Output the [x, y] coordinate of the center of the cell containing the given text.  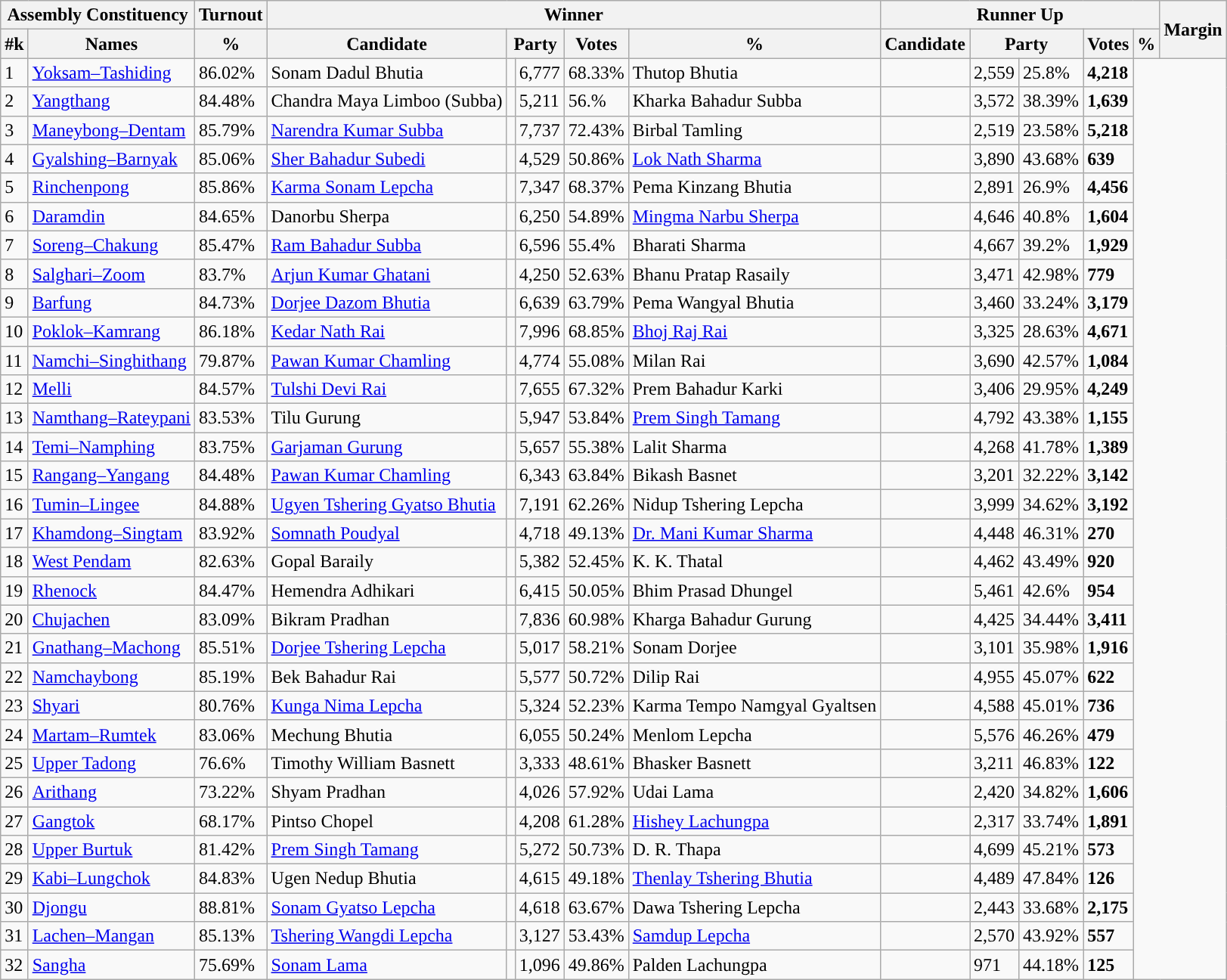
84.65% [231, 216]
5,382 [540, 562]
84.83% [231, 879]
86.02% [231, 73]
84.47% [231, 591]
Gangtok [111, 820]
Hemendra Adhikari [387, 591]
75.69% [231, 965]
13 [14, 418]
Sonam Dorjee [754, 648]
Sangha [111, 965]
Assembly Constituency [98, 15]
Udai Lama [754, 792]
Dorjee Dazom Bhutia [387, 302]
Bikram Pradhan [387, 619]
82.63% [231, 562]
Pema Kinzang Bhutia [754, 188]
Bikash Basnet [754, 476]
4,618 [540, 907]
1,604 [1108, 216]
Ugen Nedup Bhutia [387, 879]
58.21% [596, 648]
4,667 [993, 245]
Dilip Rai [754, 677]
3,179 [1108, 302]
1,929 [1108, 245]
4,456 [1108, 188]
Narendra Kumar Subba [387, 130]
18 [14, 562]
3,406 [993, 389]
33.24% [1051, 302]
1,891 [1108, 820]
46.83% [1051, 763]
25.8% [1051, 73]
4,588 [993, 706]
6,055 [540, 734]
Gyalshing–Barnyak [111, 159]
50.24% [596, 734]
41.78% [1051, 447]
Sher Bahadur Subedi [387, 159]
79.87% [231, 361]
Maneybong–Dentam [111, 130]
Lalit Sharma [754, 447]
3,471 [993, 274]
32 [14, 965]
3,999 [993, 504]
Samdup Lepcha [754, 936]
48.61% [596, 763]
4,026 [540, 792]
52.23% [596, 706]
4,718 [540, 533]
3,142 [1108, 476]
83.09% [231, 619]
126 [1108, 879]
Upper Tadong [111, 763]
52.45% [596, 562]
38.39% [1051, 101]
26 [14, 792]
3,201 [993, 476]
Dorjee Tshering Lepcha [387, 648]
28 [14, 850]
7,347 [540, 188]
7,737 [540, 130]
50.72% [596, 677]
54.89% [596, 216]
3 [14, 130]
43.38% [1051, 418]
5,657 [540, 447]
Rhenock [111, 591]
Menlom Lepcha [754, 734]
573 [1108, 850]
49.13% [596, 533]
1,084 [1108, 361]
557 [1108, 936]
9 [14, 302]
83.06% [231, 734]
43.92% [1051, 936]
4,792 [993, 418]
Prem Bahadur Karki [754, 389]
4,208 [540, 820]
Garjaman Gurung [387, 447]
Namchi–Singhithang [111, 361]
49.86% [596, 965]
971 [993, 965]
Palden Lachungpa [754, 965]
1,639 [1108, 101]
Upper Burtuk [111, 850]
Thutop Bhutia [754, 73]
55.38% [596, 447]
35.98% [1051, 648]
6,343 [540, 476]
639 [1108, 159]
4,218 [1108, 73]
88.81% [231, 907]
17 [14, 533]
Chandra Maya Limboo (Subba) [387, 101]
Poklok–Kamrang [111, 331]
45.21% [1051, 850]
Temi–Namphing [111, 447]
736 [1108, 706]
Sonam Dadul Bhutia [387, 73]
6,639 [540, 302]
5,211 [540, 101]
85.51% [231, 648]
Namthang–Rateypani [111, 418]
Turnout [231, 15]
#k [14, 44]
Winner [574, 15]
85.47% [231, 245]
47.84% [1051, 879]
Mingma Narbu Sherpa [754, 216]
85.13% [231, 936]
Kedar Nath Rai [387, 331]
479 [1108, 734]
7,836 [540, 619]
3,101 [993, 648]
6,596 [540, 245]
Rinchenpong [111, 188]
7 [14, 245]
Pema Wangyal Bhutia [754, 302]
68.85% [596, 331]
63.79% [596, 302]
6,250 [540, 216]
46.26% [1051, 734]
Gnathang–Machong [111, 648]
Yoksam–Tashiding [111, 73]
2 [14, 101]
29.95% [1051, 389]
24 [14, 734]
Soreng–Chakung [111, 245]
5,218 [1108, 130]
81.42% [231, 850]
53.43% [596, 936]
4,671 [1108, 331]
2,317 [993, 820]
8 [14, 274]
4,462 [993, 562]
3,325 [993, 331]
Arjun Kumar Ghatani [387, 274]
86.18% [231, 331]
3,690 [993, 361]
34.44% [1051, 619]
Tilu Gurung [387, 418]
1,606 [1108, 792]
55.08% [596, 361]
16 [14, 504]
4,955 [993, 677]
43.49% [1051, 562]
53.84% [596, 418]
67.32% [596, 389]
1,096 [540, 965]
125 [1108, 965]
Kabi–Lungchok [111, 879]
Kunga Nima Lepcha [387, 706]
4,268 [993, 447]
80.76% [231, 706]
K. K. Thatal [754, 562]
3,890 [993, 159]
42.57% [1051, 361]
55.4% [596, 245]
23.58% [1051, 130]
3,211 [993, 763]
622 [1108, 677]
Kharka Bahadur Subba [754, 101]
83.92% [231, 533]
Karma Sonam Lepcha [387, 188]
5,576 [993, 734]
25 [14, 763]
4,529 [540, 159]
26.9% [1051, 188]
40.8% [1051, 216]
23 [14, 706]
6 [14, 216]
Runner Up [1021, 15]
Shyari [111, 706]
Bhanu Pratap Rasaily [754, 274]
5,947 [540, 418]
Tumin–Lingee [111, 504]
44.18% [1051, 965]
Gopal Baraily [387, 562]
Nidup Tshering Lepcha [754, 504]
50.86% [596, 159]
Bharati Sharma [754, 245]
46.31% [1051, 533]
33.74% [1051, 820]
Sonam Gyatso Lepcha [387, 907]
7,191 [540, 504]
2,175 [1108, 907]
Melli [111, 389]
4,425 [993, 619]
Lok Nath Sharma [754, 159]
83.7% [231, 274]
20 [14, 619]
2,420 [993, 792]
63.67% [596, 907]
Milan Rai [754, 361]
32.22% [1051, 476]
31 [14, 936]
29 [14, 879]
Chujachen [111, 619]
49.18% [596, 879]
Ram Bahadur Subba [387, 245]
Kharga Bahadur Gurung [754, 619]
Thenlay Tshering Bhutia [754, 879]
4,699 [993, 850]
Bhim Prasad Dhungel [754, 591]
5 [14, 188]
3,333 [540, 763]
84.57% [231, 389]
Pintso Chopel [387, 820]
Khamdong–Singtam [111, 533]
Arithang [111, 792]
2,519 [993, 130]
Somnath Poudyal [387, 533]
76.6% [231, 763]
34.82% [1051, 792]
Dr. Mani Kumar Sharma [754, 533]
Martam–Rumtek [111, 734]
3,192 [1108, 504]
15 [14, 476]
4,646 [993, 216]
56.% [596, 101]
2,891 [993, 188]
2,443 [993, 907]
68.37% [596, 188]
Bhoj Raj Rai [754, 331]
34.62% [1051, 504]
3,460 [993, 302]
6,415 [540, 591]
1,916 [1108, 648]
73.22% [231, 792]
Daramdin [111, 216]
7,655 [540, 389]
Bhasker Basnett [754, 763]
28.63% [1051, 331]
83.75% [231, 447]
Hishey Lachungpa [754, 820]
5,461 [993, 591]
5,577 [540, 677]
Barfung [111, 302]
4,615 [540, 879]
Tshering Wangdi Lepcha [387, 936]
83.53% [231, 418]
Tulshi Devi Rai [387, 389]
Salghari–Zoom [111, 274]
63.84% [596, 476]
Danorbu Sherpa [387, 216]
Namchaybong [111, 677]
Rangang–Yangang [111, 476]
Margin [1193, 29]
West Pendam [111, 562]
Yangthang [111, 101]
50.73% [596, 850]
4,249 [1108, 389]
4,774 [540, 361]
2,570 [993, 936]
4,250 [540, 274]
3,572 [993, 101]
85.06% [231, 159]
68.33% [596, 73]
Lachen–Mangan [111, 936]
Timothy William Basnett [387, 763]
5,272 [540, 850]
11 [14, 361]
57.92% [596, 792]
61.28% [596, 820]
954 [1108, 591]
4,489 [993, 879]
Ugyen Tshering Gyatso Bhutia [387, 504]
85.19% [231, 677]
5,017 [540, 648]
45.01% [1051, 706]
Birbal Tamling [754, 130]
3,127 [540, 936]
12 [14, 389]
42.6% [1051, 591]
Bek Bahadur Rai [387, 677]
19 [14, 591]
3,411 [1108, 619]
4 [14, 159]
Names [111, 44]
84.88% [231, 504]
122 [1108, 763]
6,777 [540, 73]
779 [1108, 274]
1,389 [1108, 447]
42.98% [1051, 274]
7,996 [540, 331]
60.98% [596, 619]
Sonam Lama [387, 965]
72.43% [596, 130]
85.79% [231, 130]
2,559 [993, 73]
33.68% [1051, 907]
84.73% [231, 302]
39.2% [1051, 245]
43.68% [1051, 159]
1 [14, 73]
Karma Tempo Namgyal Gyaltsen [754, 706]
Dawa Tshering Lepcha [754, 907]
5,324 [540, 706]
Djongu [111, 907]
D. R. Thapa [754, 850]
62.26% [596, 504]
85.86% [231, 188]
27 [14, 820]
270 [1108, 533]
45.07% [1051, 677]
Shyam Pradhan [387, 792]
Mechung Bhutia [387, 734]
50.05% [596, 591]
68.17% [231, 820]
52.63% [596, 274]
4,448 [993, 533]
14 [14, 447]
30 [14, 907]
1,155 [1108, 418]
920 [1108, 562]
22 [14, 677]
10 [14, 331]
21 [14, 648]
